Detect which cell encompasses the target text, then output its (X, Y) center coordinate. 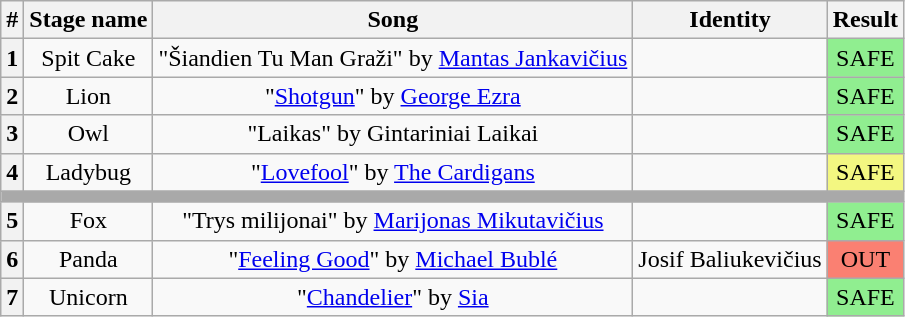
"Šiandien Tu Man Graži" by Mantas Jankavičius (393, 58)
Spit Cake (88, 58)
Lion (88, 96)
Identity (730, 20)
Fox (88, 221)
7 (12, 297)
"Lovefool" by The Cardigans (393, 172)
# (12, 20)
"Shotgun" by George Ezra (393, 96)
OUT (865, 259)
Song (393, 20)
1 (12, 58)
4 (12, 172)
Owl (88, 134)
6 (12, 259)
"Feeling Good" by Michael Bublé (393, 259)
"Chandelier" by Sia (393, 297)
Ladybug (88, 172)
Josif Baliukevičius (730, 259)
3 (12, 134)
"Laikas" by Gintariniai Laikai (393, 134)
Stage name (88, 20)
5 (12, 221)
2 (12, 96)
Panda (88, 259)
"Trys milijonai" by Marijonas Mikutavičius (393, 221)
Result (865, 20)
Unicorn (88, 297)
